Search for the cell housing the specified text and yield its [X, Y] center coordinate. 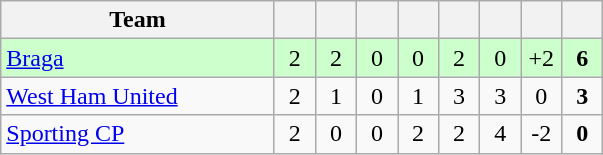
4 [500, 134]
West Ham United [138, 96]
-2 [542, 134]
+2 [542, 58]
Team [138, 20]
Braga [138, 58]
Sporting CP [138, 134]
6 [582, 58]
